Search for the cell housing the specified text and yield its [x, y] center coordinate. 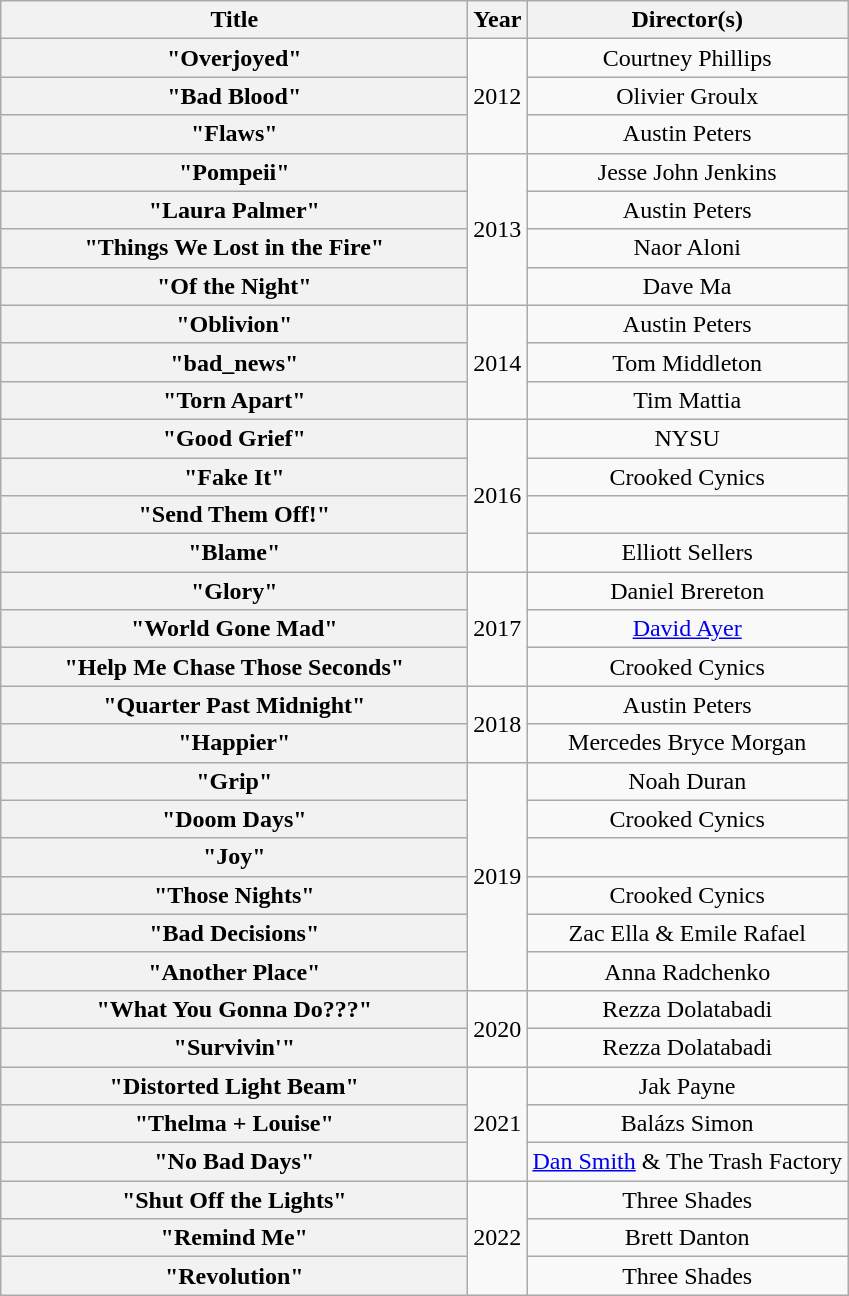
"Glory" [234, 591]
"Happier" [234, 743]
Title [234, 20]
2021 [498, 1123]
Zac Ella & Emile Rafael [688, 933]
"Thelma + Louise" [234, 1124]
Tim Mattia [688, 400]
Dave Ma [688, 286]
Director(s) [688, 20]
2013 [498, 229]
Year [498, 20]
Courtney Phillips [688, 58]
"Oblivion" [234, 324]
"Pompeii" [234, 172]
NYSU [688, 438]
"Distorted Light Beam" [234, 1085]
"Joy" [234, 857]
"No Bad Days" [234, 1162]
"Bad Decisions" [234, 933]
2019 [498, 876]
"Those Nights" [234, 895]
Naor Aloni [688, 248]
"bad_news" [234, 362]
2016 [498, 495]
Elliott Sellers [688, 553]
"Remind Me" [234, 1238]
"Revolution" [234, 1276]
Jak Payne [688, 1085]
"World Gone Mad" [234, 629]
"Another Place" [234, 971]
"What You Gonna Do???" [234, 1009]
2022 [498, 1238]
Tom Middleton [688, 362]
"Grip" [234, 781]
"Send Them Off!" [234, 515]
Dan Smith & The Trash Factory [688, 1162]
Jesse John Jenkins [688, 172]
"Bad Blood" [234, 96]
"Things We Lost in the Fire" [234, 248]
"Overjoyed" [234, 58]
Brett Danton [688, 1238]
"Torn Apart" [234, 400]
Noah Duran [688, 781]
Daniel Brereton [688, 591]
"Of the Night" [234, 286]
Mercedes Bryce Morgan [688, 743]
"Good Grief" [234, 438]
2018 [498, 724]
"Doom Days" [234, 819]
"Help Me Chase Those Seconds" [234, 667]
David Ayer [688, 629]
2014 [498, 362]
"Flaws" [234, 134]
"Survivin'" [234, 1047]
2020 [498, 1028]
Anna Radchenko [688, 971]
2012 [498, 96]
"Quarter Past Midnight" [234, 705]
Balázs Simon [688, 1124]
"Shut Off the Lights" [234, 1200]
2017 [498, 629]
"Blame" [234, 553]
"Fake It" [234, 477]
"Laura Palmer" [234, 210]
Olivier Groulx [688, 96]
